Scan for the cell matching the given text and deliver its [X, Y] coordinate at center. 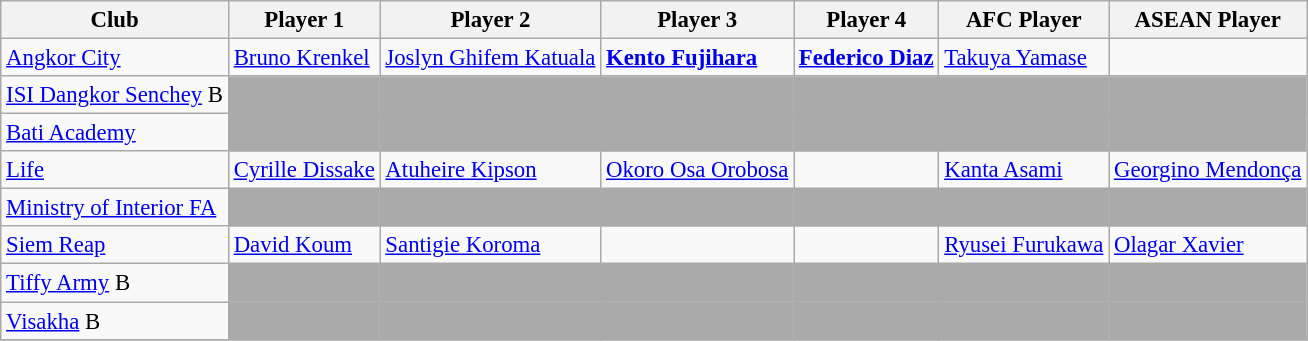
Ryusei Furukawa [1024, 245]
Player 3 [698, 20]
Bruno Krenkel [304, 58]
Player 4 [866, 20]
Life [115, 170]
ASEAN Player [1208, 20]
Kento Fujihara [698, 58]
Bati Academy [115, 133]
Atuheire Kipson [490, 170]
Joslyn Ghifem Katuala [490, 58]
Kanta Asami [1024, 170]
David Koum [304, 245]
Visakha B [115, 321]
Player 2 [490, 20]
Angkor City [115, 58]
Santigie Koroma [490, 245]
Georgino Mendonça [1208, 170]
Takuya Yamase [1024, 58]
Tiffy Army B [115, 283]
ISI Dangkor Senchey B [115, 95]
Siem Reap [115, 245]
Okoro Osa Orobosa [698, 170]
Player 1 [304, 20]
Olagar Xavier [1208, 245]
Club [115, 20]
AFC Player [1024, 20]
Cyrille Dissake [304, 170]
Ministry of Interior FA [115, 208]
Federico Diaz [866, 58]
